Return (x, y) of the center of cell containing provided text 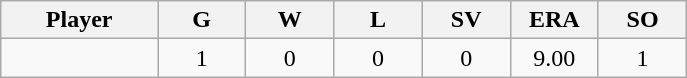
ERA (554, 20)
9.00 (554, 58)
L (378, 20)
Player (80, 20)
W (290, 20)
SV (466, 20)
SO (642, 20)
G (202, 20)
